Detect which cell encompasses the target text, then output its [X, Y] center coordinate. 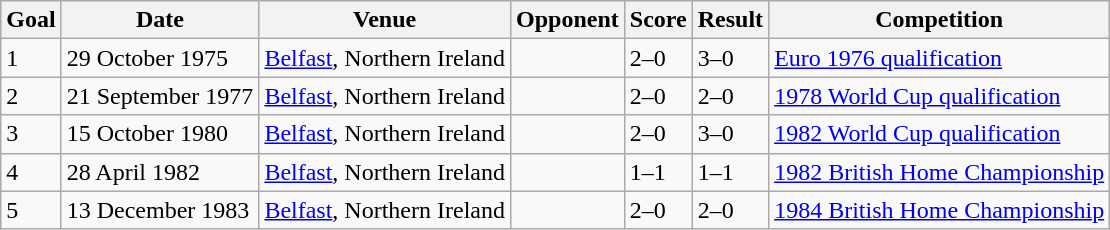
1982 British Home Championship [940, 172]
29 October 1975 [160, 58]
Result [730, 20]
Goal [31, 20]
Opponent [567, 20]
21 September 1977 [160, 96]
Score [658, 20]
Competition [940, 20]
1978 World Cup qualification [940, 96]
1 [31, 58]
13 December 1983 [160, 210]
1982 World Cup qualification [940, 134]
5 [31, 210]
Venue [385, 20]
1984 British Home Championship [940, 210]
2 [31, 96]
28 April 1982 [160, 172]
3 [31, 134]
Euro 1976 qualification [940, 58]
Date [160, 20]
4 [31, 172]
15 October 1980 [160, 134]
